Detect which cell encompasses the target text, then output its (X, Y) center coordinate. 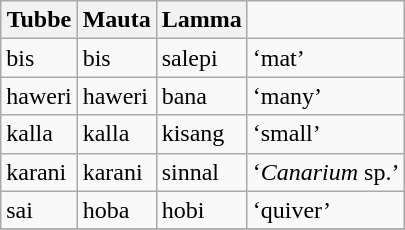
‘small’ (326, 134)
Tubbe (39, 20)
‘quiver’ (326, 210)
salepi (202, 58)
hoba (116, 210)
sinnal (202, 172)
Mauta (116, 20)
hobi (202, 210)
‘many’ (326, 96)
kisang (202, 134)
sai (39, 210)
‘Canarium sp.’ (326, 172)
bana (202, 96)
Lamma (202, 20)
‘mat’ (326, 58)
